Identify which cell holds the provided text, then report its (X, Y) central coordinate. 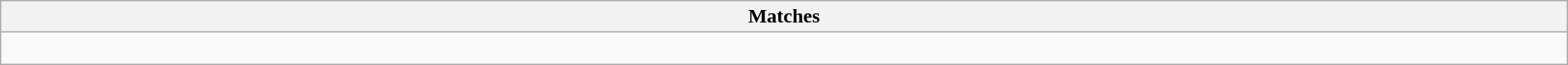
Matches (784, 17)
